Scan for the cell matching the given text and deliver its [x, y] coordinate at center. 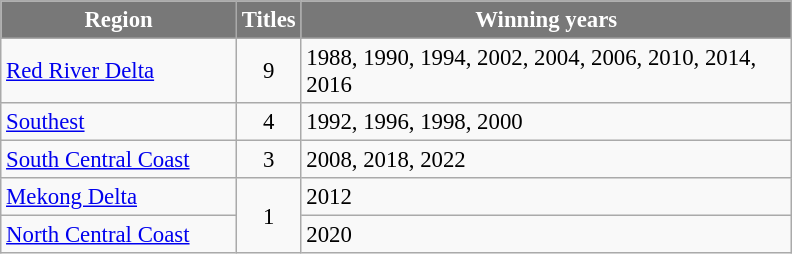
2008, 2018, 2022 [546, 160]
North Central Coast [119, 235]
2012 [546, 197]
Titles [268, 20]
Region [119, 20]
1 [268, 216]
1988, 1990, 1994, 2002, 2004, 2006, 2010, 2014, 2016 [546, 72]
Winning years [546, 20]
1992, 1996, 1998, 2000 [546, 122]
South Central Coast [119, 160]
2020 [546, 235]
Southest [119, 122]
Red River Delta [119, 72]
9 [268, 72]
3 [268, 160]
4 [268, 122]
Mekong Delta [119, 197]
